Pinpoint the cell where the given text exists, returning its (X, Y) midpoint coordinate. 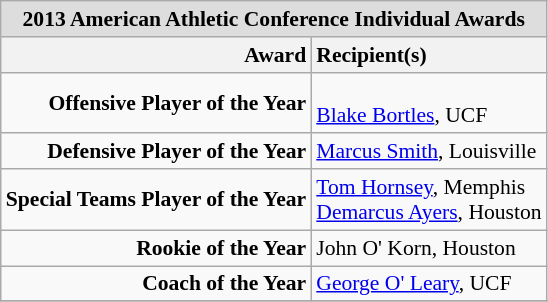
Defensive Player of the Year (156, 152)
George O' Leary, UCF (428, 284)
Tom Hornsey, MemphisDemarcus Ayers, Houston (428, 200)
Special Teams Player of the Year (156, 200)
2013 American Athletic Conference Individual Awards (274, 19)
John O' Korn, Houston (428, 248)
Coach of the Year (156, 284)
Offensive Player of the Year (156, 102)
Recipient(s) (428, 55)
Award (156, 55)
Marcus Smith, Louisville (428, 152)
Blake Bortles, UCF (428, 102)
Rookie of the Year (156, 248)
